Output the [x, y] coordinate of the center of the cell containing the given text.  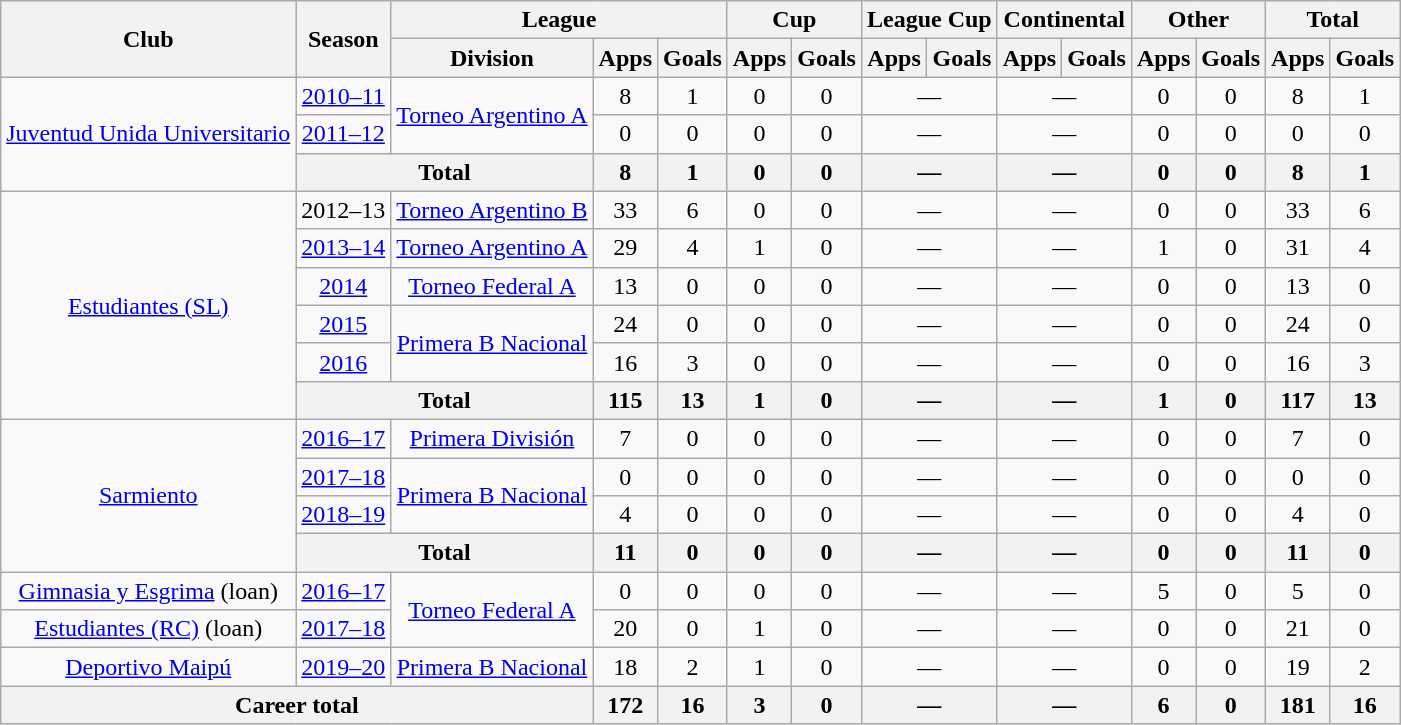
League [559, 20]
21 [1298, 629]
172 [625, 705]
Primera División [492, 438]
Deportivo Maipú [148, 667]
115 [625, 400]
2014 [344, 286]
Sarmiento [148, 495]
Other [1198, 20]
29 [625, 248]
2013–14 [344, 248]
Division [492, 58]
117 [1298, 400]
Gimnasia y Esgrima (loan) [148, 591]
Torneo Argentino B [492, 210]
Club [148, 39]
31 [1298, 248]
Estudiantes (SL) [148, 305]
2010–11 [344, 96]
League Cup [929, 20]
Continental [1064, 20]
181 [1298, 705]
Season [344, 39]
20 [625, 629]
Estudiantes (RC) (loan) [148, 629]
Career total [297, 705]
19 [1298, 667]
Juventud Unida Universitario [148, 134]
2019–20 [344, 667]
2012–13 [344, 210]
2011–12 [344, 134]
18 [625, 667]
Cup [794, 20]
2016 [344, 362]
2015 [344, 324]
2018–19 [344, 515]
